Return [x, y] of the center of cell containing provided text 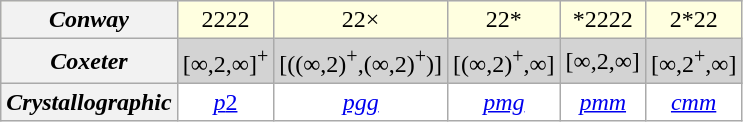
pgg [361, 102]
2222 [226, 20]
[((∞,2)+,(∞,2)+)] [361, 62]
[∞,2,∞] [602, 62]
pmm [602, 102]
2*22 [694, 20]
*2222 [602, 20]
22× [361, 20]
pmg [504, 102]
Crystallographic [89, 102]
[∞,2,∞]+ [226, 62]
Conway [89, 20]
Coxeter [89, 62]
[∞,2+,∞] [694, 62]
cmm [694, 102]
p2 [226, 102]
22* [504, 20]
[(∞,2)+,∞] [504, 62]
